Determine the [X, Y] coordinate at the center of the cell enclosing the given text.  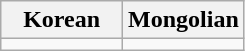
Korean [62, 20]
Mongolian [184, 20]
